Return the [X, Y] coordinate for the center point of the cell that contains the specified text.  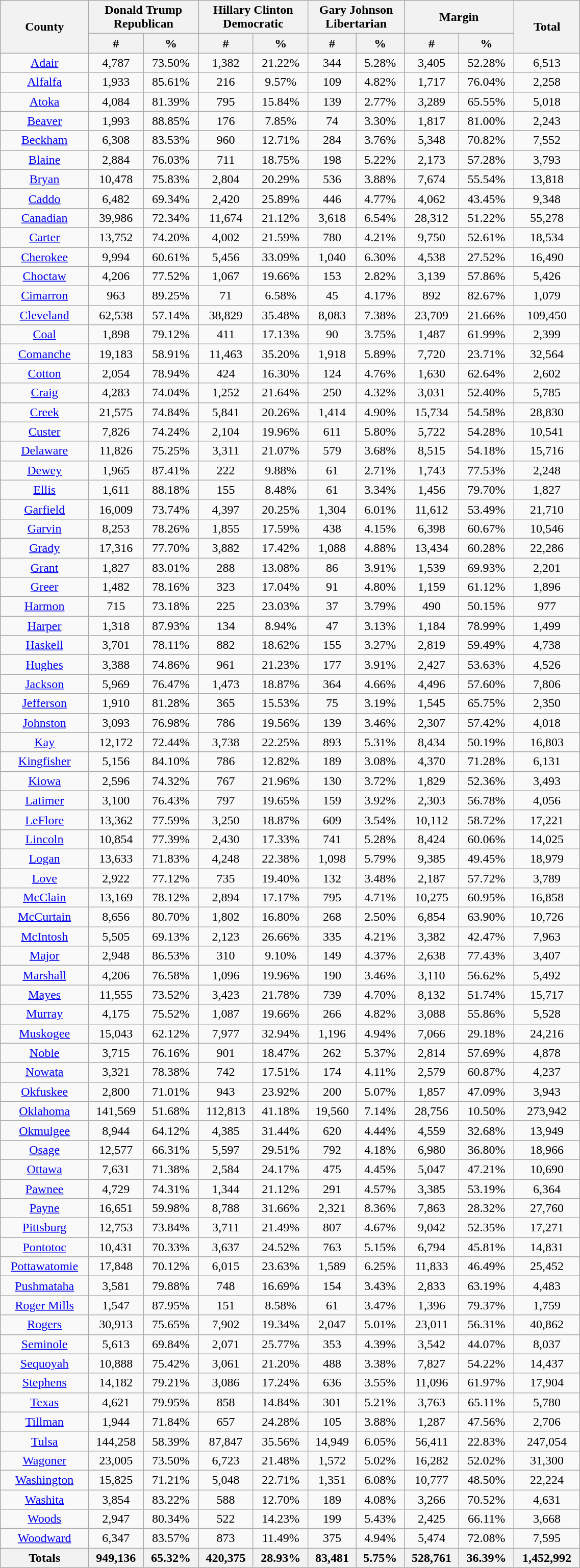
8.48% [281, 490]
21,710 [547, 509]
65.55% [487, 102]
5,426 [547, 276]
1,414 [332, 412]
74.84% [171, 412]
Garfield [45, 509]
12,172 [116, 742]
882 [226, 645]
763 [332, 1247]
28.32% [487, 1208]
3.54% [380, 820]
9.10% [281, 956]
23.63% [281, 1267]
24.17% [281, 1169]
Harper [45, 626]
14.23% [281, 1519]
3.43% [380, 1286]
31.44% [281, 1130]
Johnston [45, 723]
807 [332, 1228]
36.39% [487, 1558]
Atoka [45, 102]
71.28% [487, 762]
10,431 [116, 1247]
961 [226, 665]
70.12% [171, 1267]
McClain [45, 898]
78.94% [171, 373]
3,701 [116, 645]
1,452,992 [547, 1558]
62,538 [116, 315]
144,258 [116, 1441]
17,316 [116, 548]
5.01% [380, 1325]
8,424 [432, 839]
4,538 [432, 257]
78.12% [171, 898]
32.68% [487, 1130]
Pottawatomie [45, 1267]
69.13% [171, 937]
4,397 [226, 509]
6,794 [432, 1247]
Donald TrumpRepublican [144, 17]
3,789 [547, 878]
15,716 [547, 451]
2,948 [116, 956]
1,396 [432, 1305]
65.75% [487, 703]
858 [226, 1402]
4.18% [380, 1150]
21.20% [281, 1363]
611 [332, 432]
38,829 [226, 315]
797 [226, 800]
9,042 [432, 1228]
13,633 [116, 858]
37 [332, 606]
11,674 [226, 218]
5,722 [432, 432]
17,221 [547, 820]
44.07% [487, 1344]
Garvin [45, 528]
74.86% [171, 665]
17.51% [281, 1072]
Cotton [45, 373]
11,463 [226, 354]
176 [226, 121]
3,110 [432, 975]
8,253 [116, 528]
4,175 [116, 1014]
2,420 [226, 198]
Totals [45, 1558]
2,123 [226, 937]
12,753 [116, 1228]
5,492 [547, 975]
69.34% [171, 198]
58.39% [171, 1441]
3,668 [547, 1519]
2,430 [226, 839]
2,638 [432, 956]
10,726 [547, 917]
4,370 [432, 762]
78.38% [171, 1072]
1,717 [432, 82]
7.38% [380, 315]
72.44% [171, 742]
266 [332, 1014]
3,289 [432, 102]
54.18% [487, 451]
60.95% [487, 898]
Adair [45, 63]
87,847 [226, 1441]
75.42% [171, 1363]
Bryan [45, 179]
21.78% [281, 995]
5.07% [380, 1092]
262 [332, 1053]
225 [226, 606]
1,857 [432, 1092]
5.15% [380, 1247]
76.43% [171, 800]
3,711 [226, 1228]
79.12% [171, 335]
112,813 [226, 1111]
Pawnee [45, 1189]
73.18% [171, 606]
Ellis [45, 490]
10,478 [116, 179]
4,787 [116, 63]
3.68% [380, 451]
14,182 [116, 1383]
25,452 [547, 1267]
1,344 [226, 1189]
475 [332, 1169]
16,803 [547, 742]
2,243 [547, 121]
9,348 [547, 198]
73.84% [171, 1228]
4,056 [547, 800]
6,364 [547, 1189]
51.68% [171, 1111]
74.20% [171, 237]
Gary JohnsonLibertarian [356, 17]
Latimer [45, 800]
Cherokee [45, 257]
6.08% [380, 1480]
23,011 [432, 1325]
2,804 [226, 179]
23.92% [281, 1092]
6.30% [380, 257]
57.60% [487, 684]
4.71% [380, 898]
4,738 [547, 645]
1,545 [432, 703]
5,597 [226, 1150]
74 [332, 121]
19,183 [116, 354]
50.19% [487, 742]
Greer [45, 587]
4.57% [380, 1189]
6,308 [116, 140]
3,542 [432, 1344]
2.71% [380, 470]
5.31% [380, 742]
21.59% [281, 237]
198 [332, 160]
78.11% [171, 645]
4.39% [380, 1344]
78.16% [171, 587]
90 [332, 335]
2,800 [116, 1092]
76.58% [171, 975]
88.18% [171, 490]
24,216 [547, 1033]
6,482 [116, 198]
4,496 [432, 684]
29.18% [487, 1033]
3,088 [432, 1014]
1,087 [226, 1014]
3.55% [380, 1383]
3,382 [432, 937]
28.93% [281, 1558]
7,902 [226, 1325]
58.72% [487, 820]
636 [332, 1383]
13,169 [116, 898]
35.56% [281, 1441]
6.01% [380, 509]
Tulsa [45, 1441]
9.88% [281, 470]
Ottawa [45, 1169]
Woodward [45, 1538]
748 [226, 1286]
75.65% [171, 1325]
20.25% [281, 509]
4,084 [116, 102]
13,434 [432, 548]
23,709 [432, 315]
25.77% [281, 1344]
61.99% [487, 335]
657 [226, 1422]
21.48% [281, 1460]
22.83% [487, 1441]
52.61% [487, 237]
11,826 [116, 451]
18,534 [547, 237]
7,631 [116, 1169]
27.52% [487, 257]
Caddo [45, 198]
3.76% [380, 140]
1,743 [432, 470]
3,139 [432, 276]
1,802 [226, 917]
76.98% [171, 723]
1,196 [332, 1033]
353 [332, 1344]
16,651 [116, 1208]
Cimarron [45, 296]
3.92% [380, 800]
21.23% [281, 665]
10,777 [432, 1480]
13,752 [116, 237]
8,788 [226, 1208]
Harmon [45, 606]
438 [332, 528]
21,575 [116, 412]
3,321 [116, 1072]
62.64% [487, 373]
84.10% [171, 762]
3,266 [432, 1499]
Jackson [45, 684]
52.40% [487, 393]
9,385 [432, 858]
2,814 [432, 1053]
5.80% [380, 432]
77.52% [171, 276]
11.49% [281, 1538]
3,086 [226, 1383]
7,863 [432, 1208]
2,947 [116, 1519]
8,434 [432, 742]
77.43% [487, 956]
2,894 [226, 898]
7,977 [226, 1033]
310 [226, 956]
2,350 [547, 703]
3.19% [380, 703]
1,993 [116, 121]
53.63% [487, 665]
4.11% [380, 1072]
Payne [45, 1208]
46.49% [487, 1267]
943 [226, 1092]
74.04% [171, 393]
4.88% [380, 548]
4.70% [380, 995]
3,423 [226, 995]
1,040 [332, 257]
3,854 [116, 1499]
63.19% [487, 1286]
200 [332, 1092]
Logan [45, 858]
4.08% [380, 1499]
22.38% [281, 858]
70.52% [487, 1499]
14,949 [332, 1441]
3,061 [226, 1363]
65.11% [487, 1402]
10,275 [432, 898]
2.82% [380, 276]
10,546 [547, 528]
11,833 [432, 1267]
5,474 [432, 1538]
216 [226, 82]
57.28% [487, 160]
3.08% [380, 762]
284 [332, 140]
21.66% [487, 315]
1,487 [432, 335]
446 [332, 198]
8,037 [547, 1344]
291 [332, 1189]
588 [226, 1499]
7,826 [116, 432]
323 [226, 587]
7,595 [547, 1538]
89.25% [171, 296]
70.82% [487, 140]
59.49% [487, 645]
41.18% [281, 1111]
4,283 [116, 393]
7.14% [380, 1111]
6.05% [380, 1441]
3,882 [226, 548]
87.41% [171, 470]
3,031 [432, 393]
490 [432, 606]
22,224 [547, 1480]
488 [332, 1363]
892 [432, 296]
Margin [459, 17]
88.85% [171, 121]
4,878 [547, 1053]
55.86% [487, 1014]
1,304 [332, 509]
3,581 [116, 1286]
5,348 [432, 140]
130 [332, 781]
Canadian [45, 218]
71.83% [171, 858]
82.67% [487, 296]
792 [332, 1150]
Pushmataha [45, 1286]
711 [226, 160]
60.61% [171, 257]
Choctaw [45, 276]
87.95% [171, 1305]
47.56% [487, 1422]
873 [226, 1538]
Delaware [45, 451]
79.70% [487, 490]
141,569 [116, 1111]
28,312 [432, 218]
1,855 [226, 528]
1,287 [432, 1422]
1,630 [432, 373]
2,602 [547, 373]
81.00% [487, 121]
21.07% [281, 451]
81.39% [171, 102]
17,271 [547, 1228]
335 [332, 937]
47.09% [487, 1092]
Haskell [45, 645]
741 [332, 839]
3,100 [116, 800]
18,979 [547, 858]
528,761 [432, 1558]
70.33% [171, 1247]
4.45% [380, 1169]
61.12% [487, 587]
20.29% [281, 179]
56,411 [432, 1441]
420,375 [226, 1558]
13,949 [547, 1130]
81.28% [171, 703]
76.16% [171, 1053]
83,481 [332, 1558]
Kingfisher [45, 762]
74.24% [171, 432]
5,018 [547, 102]
60.28% [487, 548]
79.95% [171, 1402]
76.04% [487, 82]
31.66% [281, 1208]
76.03% [171, 160]
424 [226, 373]
7,552 [547, 140]
1,382 [226, 63]
124 [332, 373]
1,547 [116, 1305]
17.59% [281, 528]
1,351 [332, 1480]
30,913 [116, 1325]
64.12% [171, 1130]
4.66% [380, 684]
5,505 [116, 937]
32,564 [547, 354]
65.32% [171, 1558]
19,560 [332, 1111]
Oklahoma [45, 1111]
53.19% [487, 1189]
77.39% [171, 839]
7,066 [432, 1033]
16,009 [116, 509]
4.67% [380, 1228]
6,980 [432, 1150]
86.53% [171, 956]
24.52% [281, 1247]
85.61% [171, 82]
76.47% [171, 684]
5,841 [226, 412]
60.87% [487, 1072]
Washington [45, 1480]
55.54% [487, 179]
Wagoner [45, 1460]
16,858 [547, 898]
3.27% [380, 645]
12,577 [116, 1150]
7.85% [281, 121]
52.28% [487, 63]
78.26% [171, 528]
75.83% [171, 179]
109 [332, 82]
10.50% [487, 1111]
3,715 [116, 1053]
71 [226, 296]
1,098 [332, 858]
522 [226, 1519]
Major [45, 956]
5.21% [380, 1402]
35.20% [281, 354]
2,307 [432, 723]
6,723 [226, 1460]
4,483 [547, 1286]
57.69% [487, 1053]
69.84% [171, 1344]
Alfalfa [45, 82]
Hughes [45, 665]
9.57% [281, 82]
Pittsburg [45, 1228]
6.58% [281, 296]
735 [226, 878]
14,025 [547, 839]
2,047 [332, 1325]
15,734 [432, 412]
4,248 [226, 858]
15.84% [281, 102]
57.14% [171, 315]
Beckham [45, 140]
9,994 [116, 257]
1,096 [226, 975]
77.53% [487, 470]
4.90% [380, 412]
1,252 [226, 393]
5,969 [116, 684]
4,526 [547, 665]
57.42% [487, 723]
3,637 [226, 1247]
21.22% [281, 63]
74.32% [171, 781]
21.64% [281, 393]
3.48% [380, 878]
79.21% [171, 1383]
36.80% [487, 1150]
3.72% [380, 781]
4.17% [380, 296]
13,818 [547, 179]
7,806 [547, 684]
273,942 [547, 1111]
Cleveland [45, 315]
Grady [45, 548]
12.71% [281, 140]
8,083 [332, 315]
268 [332, 917]
4,729 [116, 1189]
536 [332, 179]
27,760 [547, 1208]
21.96% [281, 781]
Hillary ClintonDemocratic [253, 17]
2,258 [547, 82]
2,819 [432, 645]
County [45, 27]
56.62% [487, 975]
59.98% [171, 1208]
Nowata [45, 1072]
2,054 [116, 373]
61.97% [487, 1383]
12.82% [281, 762]
10,541 [547, 432]
10,690 [547, 1169]
1,159 [432, 587]
71.21% [171, 1480]
2,706 [547, 1422]
1,910 [116, 703]
6.54% [380, 218]
247,054 [547, 1441]
56.78% [487, 800]
19.34% [281, 1325]
3,943 [547, 1092]
Osage [45, 1150]
2,884 [116, 160]
Sequoyah [45, 1363]
17,904 [547, 1383]
24.28% [281, 1422]
4.80% [380, 587]
18.62% [281, 645]
190 [332, 975]
91 [332, 587]
18,966 [547, 1150]
2,833 [432, 1286]
14,831 [547, 1247]
3.30% [380, 121]
Texas [45, 1402]
3,763 [432, 1402]
60.06% [487, 839]
1,456 [432, 490]
3,493 [547, 781]
301 [332, 1402]
23.03% [281, 606]
2,425 [432, 1519]
62.12% [171, 1033]
1,918 [332, 354]
2,579 [432, 1072]
10,854 [116, 839]
6.25% [380, 1267]
15,043 [116, 1033]
Grant [45, 568]
Kay [45, 742]
411 [226, 335]
3.13% [380, 626]
51.22% [487, 218]
Roger Mills [45, 1305]
2,071 [226, 1344]
1,944 [116, 1422]
159 [332, 800]
2,922 [116, 878]
Muskogee [45, 1033]
3,407 [547, 956]
54.22% [487, 1363]
949,136 [116, 1558]
51.74% [487, 995]
3,388 [116, 665]
79.37% [487, 1305]
3.47% [380, 1305]
109,450 [547, 315]
69.93% [487, 568]
1,499 [547, 626]
4.37% [380, 956]
26.66% [281, 937]
620 [332, 1130]
Creek [45, 412]
Stephens [45, 1383]
960 [226, 140]
6,398 [432, 528]
Lincoln [45, 839]
66.31% [171, 1150]
77.70% [171, 548]
4.32% [380, 393]
2,584 [226, 1169]
71.01% [171, 1092]
Blaine [45, 160]
153 [332, 276]
3,250 [226, 820]
6,854 [432, 917]
8.36% [380, 1208]
Love [45, 878]
767 [226, 781]
199 [332, 1519]
8,656 [116, 917]
Craig [45, 393]
5,156 [116, 762]
2.77% [380, 102]
55,278 [547, 218]
739 [332, 995]
16.69% [281, 1286]
Coal [45, 335]
8,132 [432, 995]
22,286 [547, 548]
222 [226, 470]
22.25% [281, 742]
2,427 [432, 665]
39,986 [116, 218]
47 [332, 626]
17.42% [281, 548]
52.36% [487, 781]
16,490 [547, 257]
73.52% [171, 995]
16.30% [281, 373]
609 [332, 820]
78.99% [487, 626]
Custer [45, 432]
4,062 [432, 198]
5.37% [380, 1053]
3,311 [226, 451]
66.11% [487, 1519]
1,079 [547, 296]
48.50% [487, 1480]
2,321 [332, 1208]
1,759 [547, 1305]
3.34% [380, 490]
54.58% [487, 412]
50.15% [487, 606]
83.01% [171, 568]
132 [332, 878]
Tillman [45, 1422]
75.25% [171, 451]
4,631 [547, 1499]
2,173 [432, 160]
8.94% [281, 626]
5.79% [380, 858]
75 [332, 703]
54.28% [487, 432]
McCurtain [45, 917]
19.56% [281, 723]
579 [332, 451]
32.94% [281, 1033]
Okfuskee [45, 1092]
151 [226, 1305]
780 [332, 237]
13.08% [281, 568]
7,720 [432, 354]
18.47% [281, 1053]
20.26% [281, 412]
105 [332, 1422]
77.12% [171, 878]
17.04% [281, 587]
Comanche [45, 354]
2,201 [547, 568]
56.31% [487, 1325]
7,827 [432, 1363]
3.75% [380, 335]
7,963 [547, 937]
57.86% [487, 276]
Jefferson [45, 703]
12.70% [281, 1499]
LeFlore [45, 820]
1,088 [332, 548]
3,093 [116, 723]
8,515 [432, 451]
42.47% [487, 937]
134 [226, 626]
715 [116, 606]
17.33% [281, 839]
58.91% [171, 354]
5,613 [116, 1344]
3.38% [380, 1363]
33.09% [281, 257]
43.45% [487, 198]
901 [226, 1053]
1,829 [432, 781]
19.65% [281, 800]
71.38% [171, 1169]
14,437 [547, 1363]
49.45% [487, 858]
57.72% [487, 878]
250 [332, 393]
83.22% [171, 1499]
83.57% [171, 1538]
5.02% [380, 1460]
3,618 [332, 218]
15,825 [116, 1480]
Pontotoc [45, 1247]
4.76% [380, 373]
15,717 [547, 995]
1,184 [432, 626]
52.02% [487, 1460]
2,303 [432, 800]
22.71% [281, 1480]
Okmulgee [45, 1130]
5.75% [380, 1558]
1,318 [116, 626]
31,300 [547, 1460]
6,131 [547, 762]
Woods [45, 1519]
72.34% [171, 218]
79.88% [171, 1286]
45.81% [487, 1247]
4,002 [226, 237]
80.34% [171, 1519]
Dewey [45, 470]
174 [332, 1072]
2,104 [226, 432]
16.80% [281, 917]
344 [332, 63]
35.48% [281, 315]
365 [226, 703]
149 [332, 956]
80.70% [171, 917]
7,674 [432, 179]
1,067 [226, 276]
15.53% [281, 703]
5,048 [226, 1480]
23.71% [487, 354]
5,528 [547, 1014]
17.13% [281, 335]
1,473 [226, 684]
11,096 [432, 1383]
9,750 [432, 237]
154 [332, 1286]
17,848 [116, 1267]
16,282 [432, 1460]
18.75% [281, 160]
40,862 [547, 1325]
77.59% [171, 820]
5,785 [547, 393]
Murray [45, 1014]
3,405 [432, 63]
Mayes [45, 995]
5,780 [547, 1402]
5,047 [432, 1169]
Kiowa [45, 781]
5,456 [226, 257]
1,817 [432, 121]
63.90% [487, 917]
86 [332, 568]
McIntosh [45, 937]
72.08% [487, 1538]
375 [332, 1538]
963 [116, 296]
5.43% [380, 1519]
5.89% [380, 354]
53.49% [487, 509]
288 [226, 568]
4,018 [547, 723]
23,005 [116, 1460]
8.58% [281, 1305]
25.89% [281, 198]
11,555 [116, 995]
60.67% [487, 528]
1,482 [116, 587]
87.93% [171, 626]
4,621 [116, 1402]
5.22% [380, 160]
3.79% [380, 606]
10,888 [116, 1363]
Beaver [45, 121]
1,611 [116, 490]
364 [332, 684]
28,756 [432, 1111]
17.17% [281, 898]
17.24% [281, 1383]
29.51% [281, 1150]
742 [226, 1072]
6,015 [226, 1267]
2,248 [547, 470]
4.77% [380, 198]
977 [547, 606]
2,596 [116, 781]
6,347 [116, 1538]
1,898 [116, 335]
4,559 [432, 1130]
14.84% [281, 1402]
4.44% [380, 1130]
71.84% [171, 1422]
4.15% [380, 528]
8,944 [116, 1130]
2,187 [432, 878]
75.52% [171, 1014]
3,385 [432, 1189]
Rogers [45, 1325]
893 [332, 742]
52.35% [487, 1228]
3,793 [547, 160]
2.50% [380, 917]
1,933 [116, 82]
4,385 [226, 1130]
Seminole [45, 1344]
10,112 [432, 820]
Carter [45, 237]
Washita [45, 1499]
4,237 [547, 1072]
Total [547, 27]
28,830 [547, 412]
21.49% [281, 1228]
1,539 [432, 568]
74.31% [171, 1189]
83.53% [171, 140]
73.74% [171, 509]
3,738 [226, 742]
13,362 [116, 820]
1,965 [116, 470]
47.21% [487, 1169]
177 [332, 665]
Noble [45, 1053]
2,399 [547, 335]
19.40% [281, 878]
11,612 [432, 509]
1,572 [332, 1460]
6,513 [547, 63]
1,896 [547, 587]
1,589 [332, 1267]
45 [332, 296]
Marshall [45, 975]
